Find where the given text appears and provide that cell's center as (X, Y) coordinate. 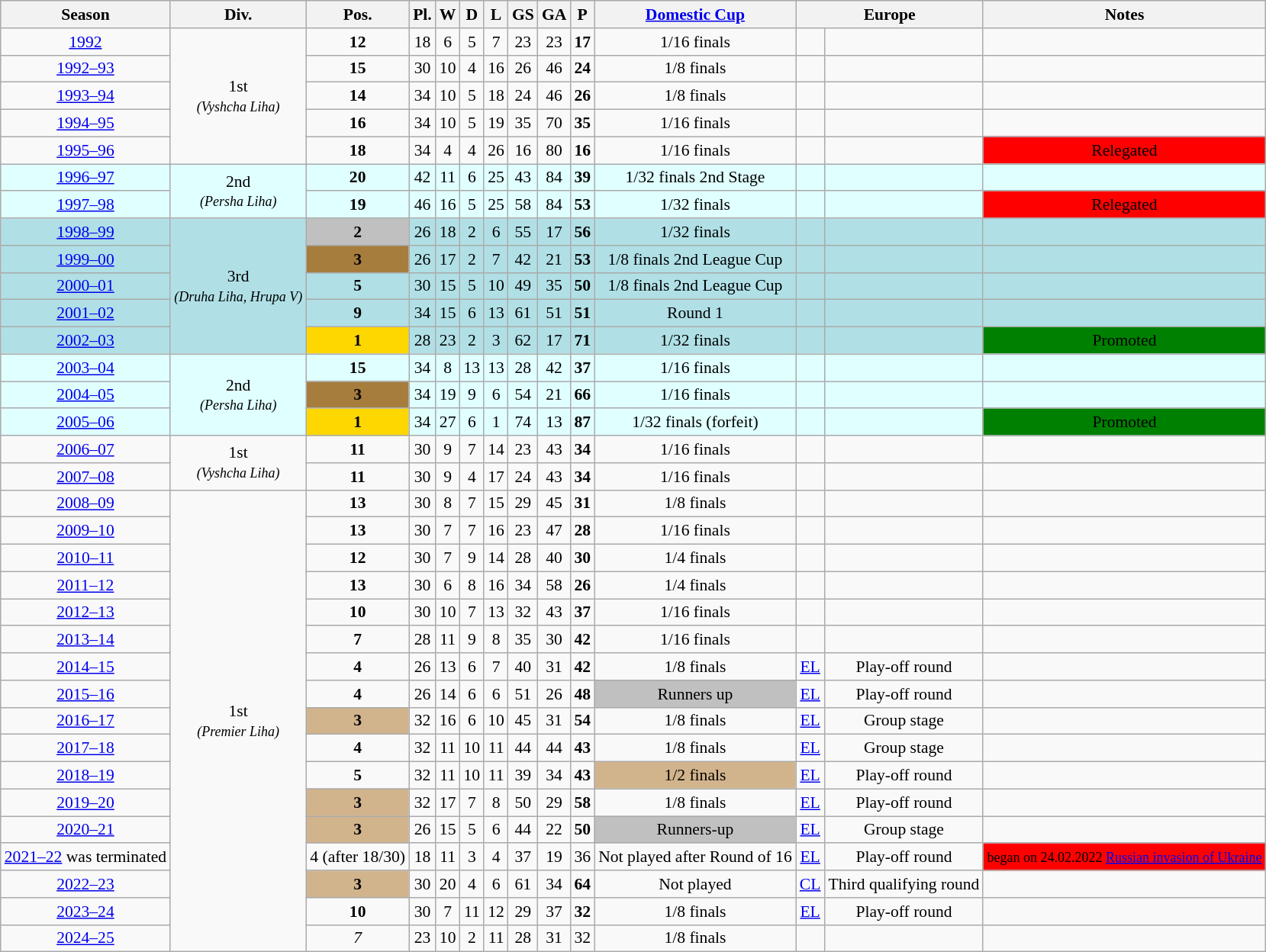
Not played (695, 884)
2022–23 (85, 884)
Round 1 (695, 314)
2013–14 (85, 640)
2016–17 (85, 721)
began on 24.02.2022 Russian invasion of Ukraine (1124, 857)
1992 (85, 42)
1993–94 (85, 96)
1995–96 (85, 150)
71 (582, 341)
27 (448, 423)
Europe (890, 14)
80 (554, 150)
GA (554, 14)
2020–21 (85, 830)
2006–07 (85, 449)
2008–09 (85, 503)
2004–05 (85, 395)
4 (after 18/30) (357, 857)
1st(Premier Liha) (238, 721)
2024–25 (85, 938)
2021–22 was terminated (85, 857)
62 (523, 341)
2014–15 (85, 667)
74 (523, 423)
22 (554, 830)
2019–20 (85, 802)
CL (810, 884)
2002–03 (85, 341)
Runners-up (695, 830)
2001–02 (85, 314)
D (472, 14)
Domestic Cup (695, 14)
W (448, 14)
1996–97 (85, 178)
1998–99 (85, 232)
87 (582, 423)
Runners up (695, 694)
2003–04 (85, 368)
3rd(Druha Liha, Hrupa V) (238, 286)
36 (582, 857)
Third qualifying round (904, 884)
2023–24 (85, 912)
Notes (1124, 14)
55 (523, 232)
56 (582, 232)
2015–16 (85, 694)
2005–06 (85, 423)
Pl. (423, 14)
48 (582, 694)
2018–19 (85, 776)
L (496, 14)
2010–11 (85, 558)
Pos. (357, 14)
49 (523, 286)
2000–01 (85, 286)
Not played after Round of 16 (695, 857)
1999–00 (85, 259)
1/32 finals (forfeit) (695, 423)
1997–98 (85, 205)
1/32 finals 2nd Stage (695, 178)
GS (523, 14)
2007–08 (85, 477)
Div. (238, 14)
P (582, 14)
2017–18 (85, 748)
70 (554, 124)
2011–12 (85, 585)
66 (582, 395)
Season (85, 14)
64 (582, 884)
2012–13 (85, 613)
1/2 finals (695, 776)
1992–93 (85, 69)
1994–95 (85, 124)
2009–10 (85, 531)
47 (554, 531)
